Find where the given text appears and provide that cell's center as (X, Y) coordinate. 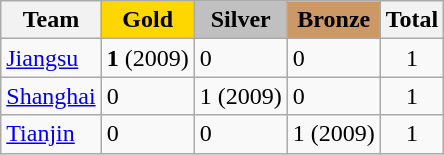
Gold (148, 20)
Silver (240, 20)
Total (412, 20)
Bronze (334, 20)
Jiangsu (51, 58)
Tianjin (51, 134)
Team (51, 20)
Shanghai (51, 96)
